Output the [x, y] coordinate of the center of the cell containing the given text.  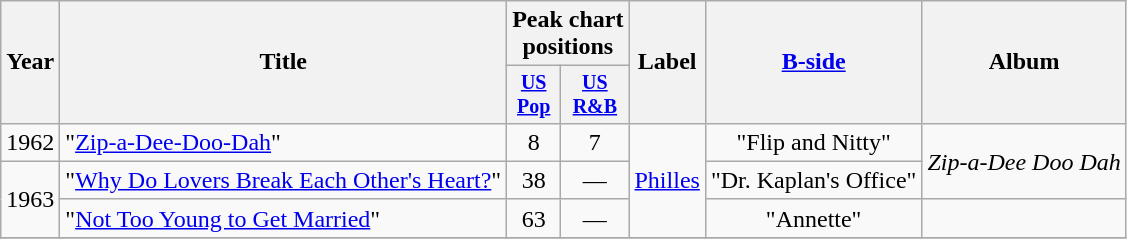
Peak chartpositions [568, 34]
USPop [534, 94]
63 [534, 218]
38 [534, 180]
USR&B [595, 94]
"Dr. Kaplan's Office" [813, 180]
Zip-a-Dee Doo Dah [1024, 161]
Title [284, 62]
B-side [813, 62]
1963 [30, 199]
"Zip-a-Dee-Doo-Dah" [284, 142]
Album [1024, 62]
"Why Do Lovers Break Each Other's Heart?" [284, 180]
Year [30, 62]
"Flip and Nitty" [813, 142]
"Annette" [813, 218]
Philles [667, 180]
Label [667, 62]
7 [595, 142]
1962 [30, 142]
"Not Too Young to Get Married" [284, 218]
8 [534, 142]
